Pinpoint the cell where the given text exists, returning its [x, y] midpoint coordinate. 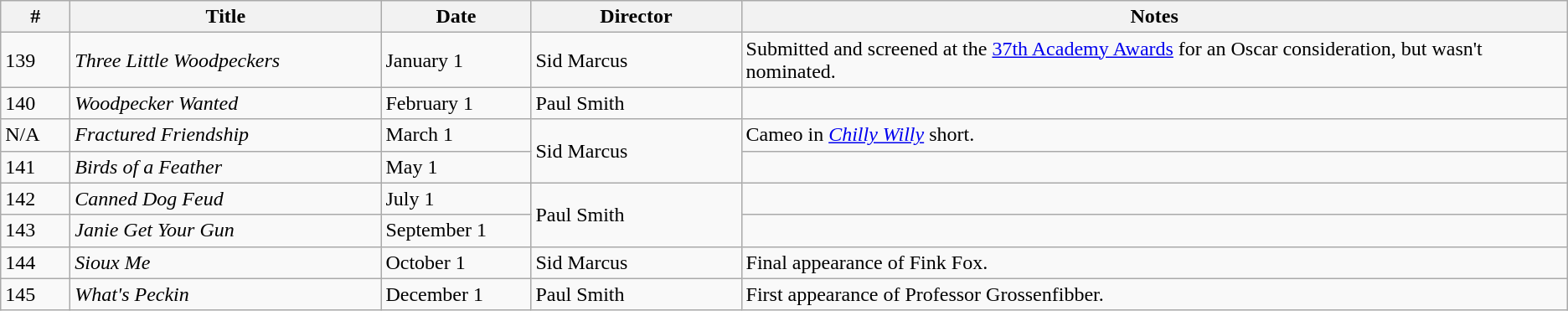
140 [35, 103]
Birds of a Feather [226, 167]
Three Little Woodpeckers [226, 60]
January 1 [456, 60]
143 [35, 231]
Woodpecker Wanted [226, 103]
Date [456, 17]
September 1 [456, 231]
Title [226, 17]
Notes [1154, 17]
February 1 [456, 103]
Fractured Friendship [226, 135]
141 [35, 167]
144 [35, 262]
# [35, 17]
139 [35, 60]
Canned Dog Feud [226, 199]
142 [35, 199]
N/A [35, 135]
Janie Get Your Gun [226, 231]
What's Peckin [226, 294]
July 1 [456, 199]
Cameo in Chilly Willy short. [1154, 135]
December 1 [456, 294]
Sioux Me [226, 262]
145 [35, 294]
October 1 [456, 262]
Final appearance of Fink Fox. [1154, 262]
May 1 [456, 167]
March 1 [456, 135]
Director [637, 17]
First appearance of Professor Grossenfibber. [1154, 294]
Submitted and screened at the 37th Academy Awards for an Oscar consideration, but wasn't nominated. [1154, 60]
